From the cell containing the given text, extract its center point as (x, y) coordinate. 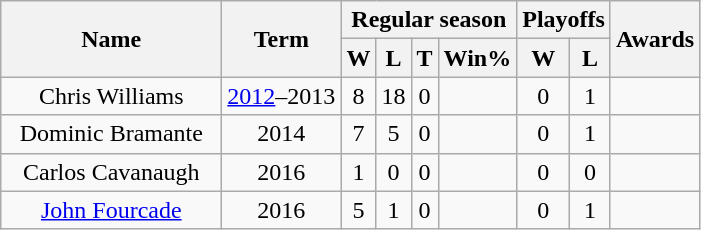
Dominic Bramante (112, 134)
Carlos Cavanaugh (112, 172)
T (424, 58)
2012–2013 (282, 96)
8 (358, 96)
Awards (654, 39)
7 (358, 134)
Chris Williams (112, 96)
John Fourcade (112, 210)
Regular season (429, 20)
18 (394, 96)
Term (282, 39)
2014 (282, 134)
Win% (478, 58)
Playoffs (564, 20)
Name (112, 39)
